Output the [X, Y] coordinate of the center of the cell containing the given text.  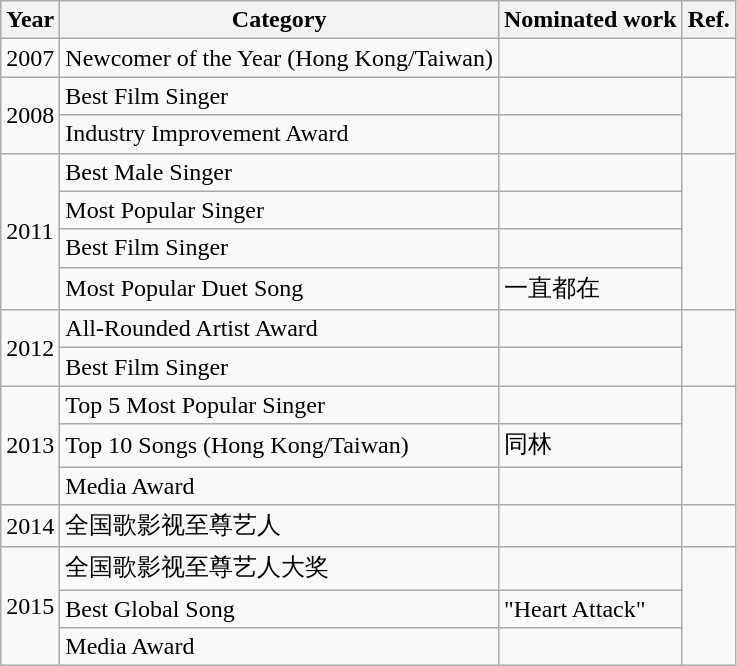
Top 5 Most Popular Singer [280, 405]
All-Rounded Artist Award [280, 329]
Most Popular Duet Song [280, 288]
2014 [30, 526]
2012 [30, 348]
一直都在 [590, 288]
Nominated work [590, 20]
2008 [30, 115]
2015 [30, 606]
Most Popular Singer [280, 210]
Industry Improvement Award [280, 134]
2013 [30, 446]
2007 [30, 58]
全国歌影视至尊艺人 [280, 526]
Category [280, 20]
全国歌影视至尊艺人大奖 [280, 568]
2011 [30, 232]
Year [30, 20]
Best Male Singer [280, 172]
Best Global Song [280, 609]
Ref. [708, 20]
Newcomer of the Year (Hong Kong/Taiwan) [280, 58]
Top 10 Songs (Hong Kong/Taiwan) [280, 446]
"Heart Attack" [590, 609]
同林 [590, 446]
